Search for the cell housing the specified text and yield its (X, Y) center coordinate. 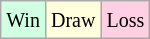
Win (24, 20)
Draw (72, 20)
Loss (126, 20)
